Determine the (x, y) coordinate at the center of the cell enclosing the given text.  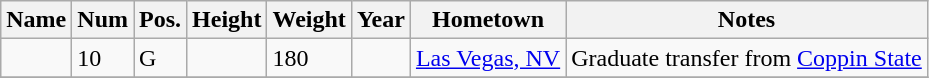
Height (227, 20)
10 (103, 58)
G (160, 58)
Notes (747, 20)
Pos. (160, 20)
Graduate transfer from Coppin State (747, 58)
180 (309, 58)
Hometown (488, 20)
Year (380, 20)
Weight (309, 20)
Name (36, 20)
Las Vegas, NV (488, 58)
Num (103, 20)
